Locate the cell with the specified text and output its [X, Y] center coordinate. 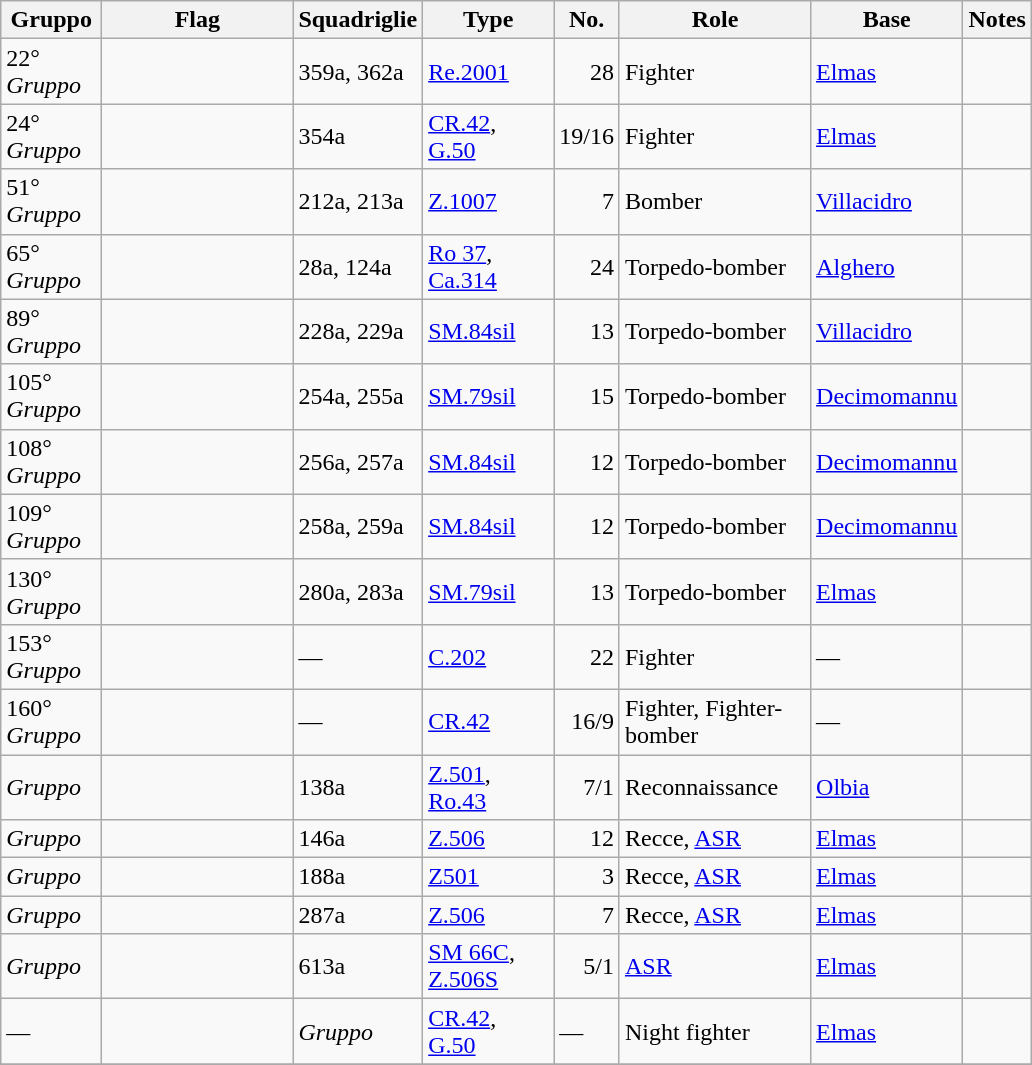
109° Gruppo [52, 526]
24 [587, 266]
CR.42 [488, 722]
105° Gruppo [52, 396]
Z.1007 [488, 202]
No. [587, 20]
Bomber [714, 202]
280a, 283a [358, 592]
Olbia [887, 786]
256a, 257a [358, 462]
51° Gruppo [52, 202]
613a [358, 966]
258a, 259a [358, 526]
Squadriglie [358, 20]
146a [358, 839]
188a [358, 877]
16/9 [587, 722]
Alghero [887, 266]
354a [358, 136]
130° Gruppo [52, 592]
5/1 [587, 966]
Reconnaissance [714, 786]
228a, 229a [358, 332]
22 [587, 656]
Z501 [488, 877]
160° Gruppo [52, 722]
Z.501, Ro.43 [488, 786]
138a [358, 786]
108° Gruppo [52, 462]
Base [887, 20]
Re.2001 [488, 72]
359a, 362a [358, 72]
3 [587, 877]
28 [587, 72]
Role [714, 20]
89° Gruppo [52, 332]
287a [358, 915]
Type [488, 20]
28a, 124a [358, 266]
Fighter, Fighter-bomber [714, 722]
7/1 [587, 786]
212a, 213a [358, 202]
Notes [997, 20]
65° Gruppo [52, 266]
Ro 37, Ca.314 [488, 266]
22° Gruppo [52, 72]
ASR [714, 966]
C.202 [488, 656]
Flag [198, 20]
19/16 [587, 136]
SM 66C, Z.506S [488, 966]
254a, 255a [358, 396]
Night fighter [714, 1032]
24° Gruppo [52, 136]
15 [587, 396]
153° Gruppo [52, 656]
